Identify which cell holds the provided text, then report its [X, Y] central coordinate. 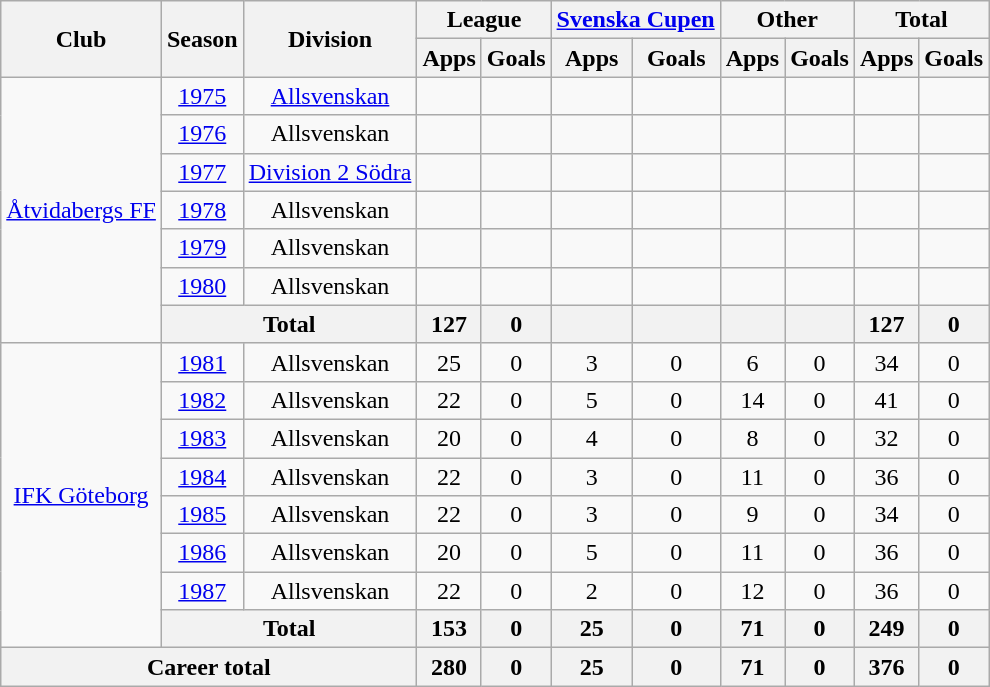
41 [886, 400]
Division 2 Södra [330, 172]
Division [330, 39]
1984 [202, 477]
Club [82, 39]
8 [752, 438]
12 [752, 591]
1982 [202, 400]
1979 [202, 248]
Svenska Cupen [636, 20]
1978 [202, 210]
Season [202, 39]
1987 [202, 591]
376 [886, 667]
14 [752, 400]
249 [886, 629]
1981 [202, 362]
Åtvidabergs FF [82, 210]
1976 [202, 134]
9 [752, 515]
1986 [202, 553]
1975 [202, 96]
153 [449, 629]
League [484, 20]
Career total [209, 667]
1977 [202, 172]
Other [787, 20]
1985 [202, 515]
4 [592, 438]
32 [886, 438]
1980 [202, 286]
6 [752, 362]
280 [449, 667]
2 [592, 591]
IFK Göteborg [82, 495]
1983 [202, 438]
